Return [X, Y] of the center of cell containing provided text 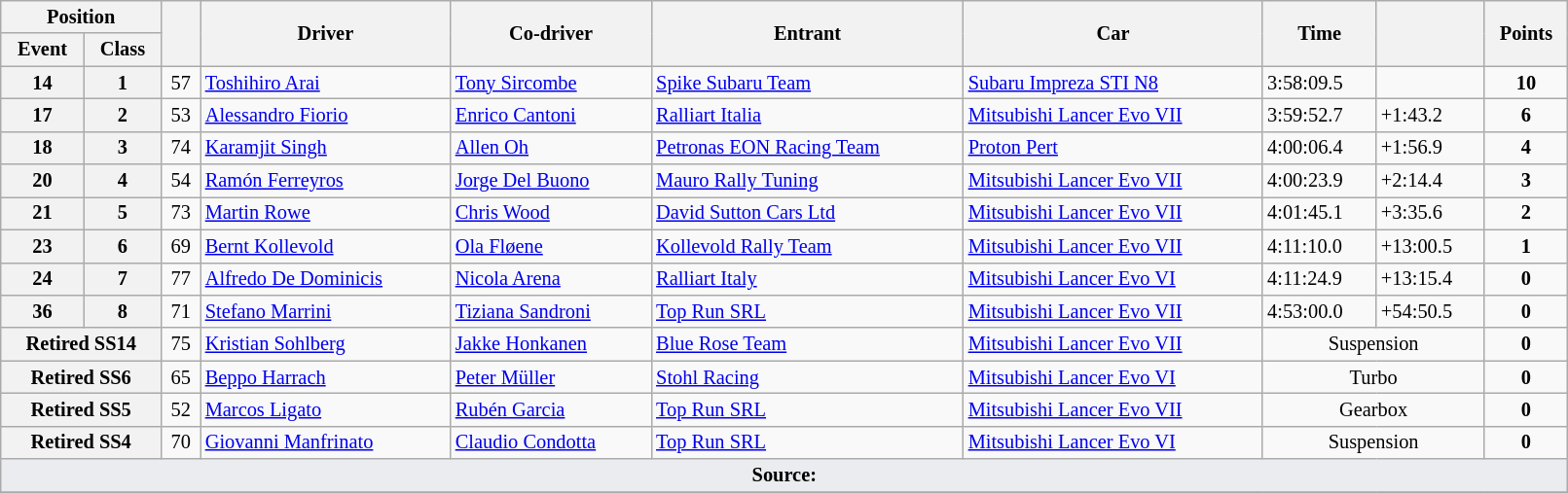
+3:35.6 [1431, 213]
10 [1526, 83]
Alfredo De Dominicis [325, 279]
Ramón Ferreyros [325, 181]
Blue Rose Team [808, 344]
Ralliart Italia [808, 115]
Ralliart Italy [808, 279]
36 [43, 311]
23 [43, 246]
Tiziana Sandroni [551, 311]
Subaru Impreza STI N8 [1113, 83]
Rubén Garcia [551, 409]
52 [181, 409]
Marcos Ligato [325, 409]
8 [123, 311]
5 [123, 213]
69 [181, 246]
65 [181, 377]
20 [43, 181]
Co-driver [551, 33]
+1:56.9 [1431, 148]
74 [181, 148]
Entrant [808, 33]
4:01:45.1 [1320, 213]
Gearbox [1373, 409]
3:59:52.7 [1320, 115]
Kollevold Rally Team [808, 246]
Kristian Sohlberg [325, 344]
Peter Müller [551, 377]
Enrico Cantoni [551, 115]
+13:15.4 [1431, 279]
Alessandro Fiorio [325, 115]
3:58:09.5 [1320, 83]
Retired SS6 [82, 377]
Proton Pert [1113, 148]
Spike Subaru Team [808, 83]
73 [181, 213]
18 [43, 148]
Chris Wood [551, 213]
Martin Rowe [325, 213]
Points [1526, 33]
Bernt Kollevold [325, 246]
Toshihiro Arai [325, 83]
+1:43.2 [1431, 115]
71 [181, 311]
7 [123, 279]
Allen Oh [551, 148]
4:00:23.9 [1320, 181]
Petronas EON Racing Team [808, 148]
Ola Fløene [551, 246]
Source: [784, 475]
Beppo Harrach [325, 377]
David Sutton Cars Ltd [808, 213]
14 [43, 83]
Mauro Rally Tuning [808, 181]
Tony Sircombe [551, 83]
Claudio Condotta [551, 442]
Jorge Del Buono [551, 181]
Turbo [1373, 377]
Giovanni Manfrinato [325, 442]
Driver [325, 33]
Event [43, 50]
Time [1320, 33]
Karamjit Singh [325, 148]
57 [181, 83]
Stefano Marrini [325, 311]
54 [181, 181]
+54:50.5 [1431, 311]
17 [43, 115]
Retired SS14 [82, 344]
4:11:10.0 [1320, 246]
Stohl Racing [808, 377]
Class [123, 50]
4:53:00.0 [1320, 311]
Nicola Arena [551, 279]
Retired SS5 [82, 409]
24 [43, 279]
4:11:24.9 [1320, 279]
+13:00.5 [1431, 246]
70 [181, 442]
53 [181, 115]
Jakke Honkanen [551, 344]
77 [181, 279]
Position [82, 17]
Car [1113, 33]
21 [43, 213]
Retired SS4 [82, 442]
4:00:06.4 [1320, 148]
+2:14.4 [1431, 181]
75 [181, 344]
